Find where the given text appears and provide that cell's center as [x, y] coordinate. 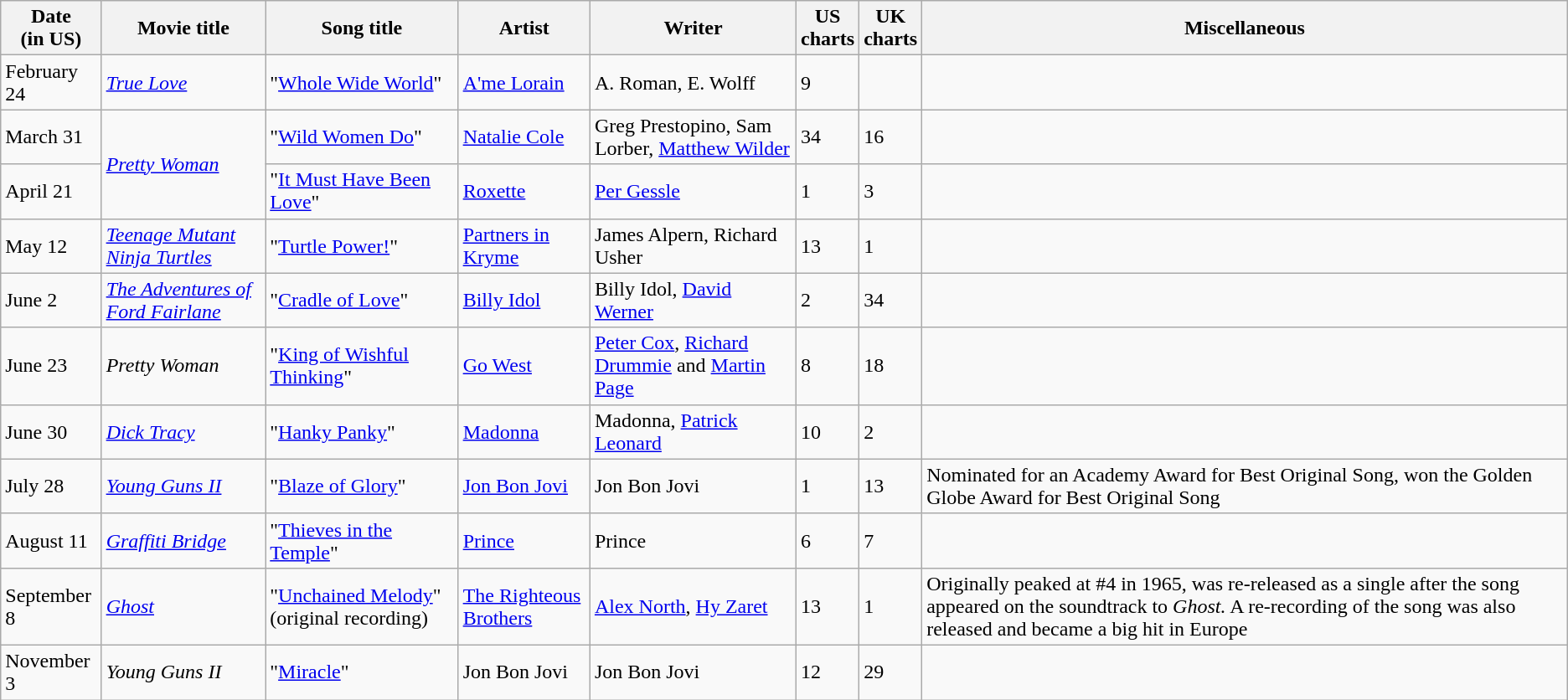
8 [828, 366]
Roxette [524, 191]
29 [891, 672]
A. Roman, E. Wolff [693, 82]
November 3 [51, 672]
Madonna [524, 432]
"Turtle Power!" [362, 246]
Nominated for an Academy Award for Best Original Song, won the Golden Globe Award for Best Original Song [1245, 486]
"Unchained Melody" (original recording) [362, 606]
Song title [362, 28]
Writer [693, 28]
"King of Wishful Thinking" [362, 366]
Dick Tracy [183, 432]
"Cradle of Love" [362, 300]
10 [828, 432]
Natalie Cole [524, 137]
Alex North, Hy Zaret [693, 606]
Go West [524, 366]
Artist [524, 28]
9 [828, 82]
Partners in Kryme [524, 246]
Billy Idol, David Werner [693, 300]
The Righteous Brothers [524, 606]
June 2 [51, 300]
Billy Idol [524, 300]
"Miracle" [362, 672]
June 23 [51, 366]
Per Gessle [693, 191]
3 [891, 191]
"Thieves in the Temple" [362, 541]
June 30 [51, 432]
12 [828, 672]
March 31 [51, 137]
A'me Lorain [524, 82]
The Adventures of Ford Fairlane [183, 300]
Madonna, Patrick Leonard [693, 432]
16 [891, 137]
"Whole Wide World" [362, 82]
April 21 [51, 191]
July 28 [51, 486]
Date(in US) [51, 28]
7 [891, 541]
August 11 [51, 541]
James Alpern, Richard Usher [693, 246]
Teenage Mutant Ninja Turtles [183, 246]
"Blaze of Glory" [362, 486]
"Wild Women Do" [362, 137]
September 8 [51, 606]
UKcharts [891, 28]
6 [828, 541]
"Hanky Panky" [362, 432]
18 [891, 366]
"It Must Have Been Love" [362, 191]
Miscellaneous [1245, 28]
Movie title [183, 28]
May 12 [51, 246]
True Love [183, 82]
February 24 [51, 82]
Peter Cox, Richard Drummie and Martin Page [693, 366]
Ghost [183, 606]
Graffiti Bridge [183, 541]
Greg Prestopino, Sam Lorber, Matthew Wilder [693, 137]
US charts [828, 28]
